Provide the (x, y) coordinate of the cell's center where the given text is located.  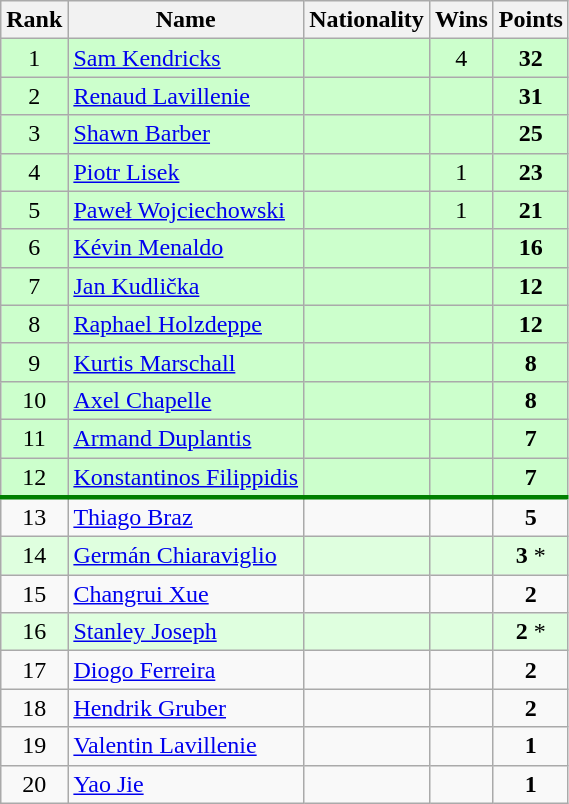
Shawn Barber (186, 134)
Sam Kendricks (186, 58)
Axel Chapelle (186, 400)
Paweł Wojciechowski (186, 210)
Name (186, 20)
10 (34, 400)
Valentin Lavillenie (186, 746)
15 (34, 594)
3 (34, 134)
Raphael Holzdeppe (186, 324)
Armand Duplantis (186, 438)
25 (530, 134)
6 (34, 248)
Konstantinos Filippidis (186, 478)
13 (34, 517)
2 * (530, 632)
Yao Jie (186, 784)
21 (530, 210)
19 (34, 746)
Piotr Lisek (186, 172)
18 (34, 708)
Stanley Joseph (186, 632)
3 * (530, 556)
Thiago Braz (186, 517)
23 (530, 172)
Changrui Xue (186, 594)
Wins (461, 20)
Kurtis Marschall (186, 362)
Germán Chiaraviglio (186, 556)
Jan Kudlička (186, 286)
Points (530, 20)
31 (530, 96)
Kévin Menaldo (186, 248)
14 (34, 556)
11 (34, 438)
Hendrik Gruber (186, 708)
Nationality (367, 20)
Rank (34, 20)
20 (34, 784)
Diogo Ferreira (186, 670)
17 (34, 670)
32 (530, 58)
Renaud Lavillenie (186, 96)
9 (34, 362)
